Provide the (X, Y) coordinate of the cell's center where the given text is located.  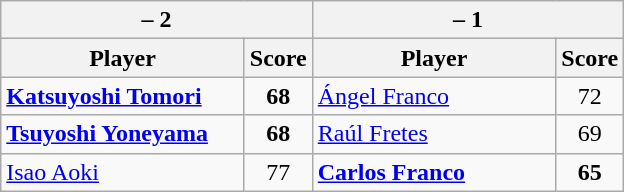
Carlos Franco (434, 172)
69 (590, 134)
Ángel Franco (434, 96)
77 (278, 172)
Raúl Fretes (434, 134)
– 2 (157, 20)
Tsuyoshi Yoneyama (123, 134)
72 (590, 96)
Isao Aoki (123, 172)
– 1 (468, 20)
Katsuyoshi Tomori (123, 96)
65 (590, 172)
